Find where the given text appears and provide that cell's center as (x, y) coordinate. 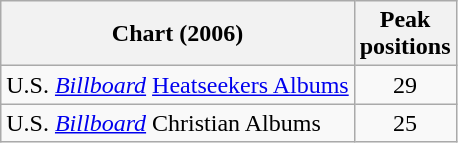
Chart (2006) (178, 34)
Peakpositions (405, 34)
U.S. Billboard Christian Albums (178, 123)
29 (405, 85)
U.S. Billboard Heatseekers Albums (178, 85)
25 (405, 123)
